Scan for the cell matching the given text and deliver its (x, y) coordinate at center. 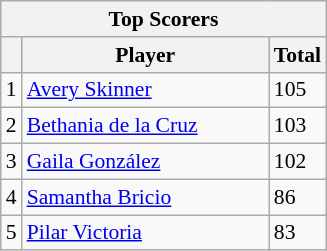
103 (298, 126)
83 (298, 233)
Gaila González (146, 162)
Samantha Bricio (146, 197)
Pilar Victoria (146, 233)
105 (298, 90)
Top Scorers (164, 19)
86 (298, 197)
Total (298, 55)
102 (298, 162)
Avery Skinner (146, 90)
5 (12, 233)
2 (12, 126)
3 (12, 162)
1 (12, 90)
Bethania de la Cruz (146, 126)
Player (146, 55)
4 (12, 197)
